Output the [X, Y] coordinate of the center of the cell containing the given text.  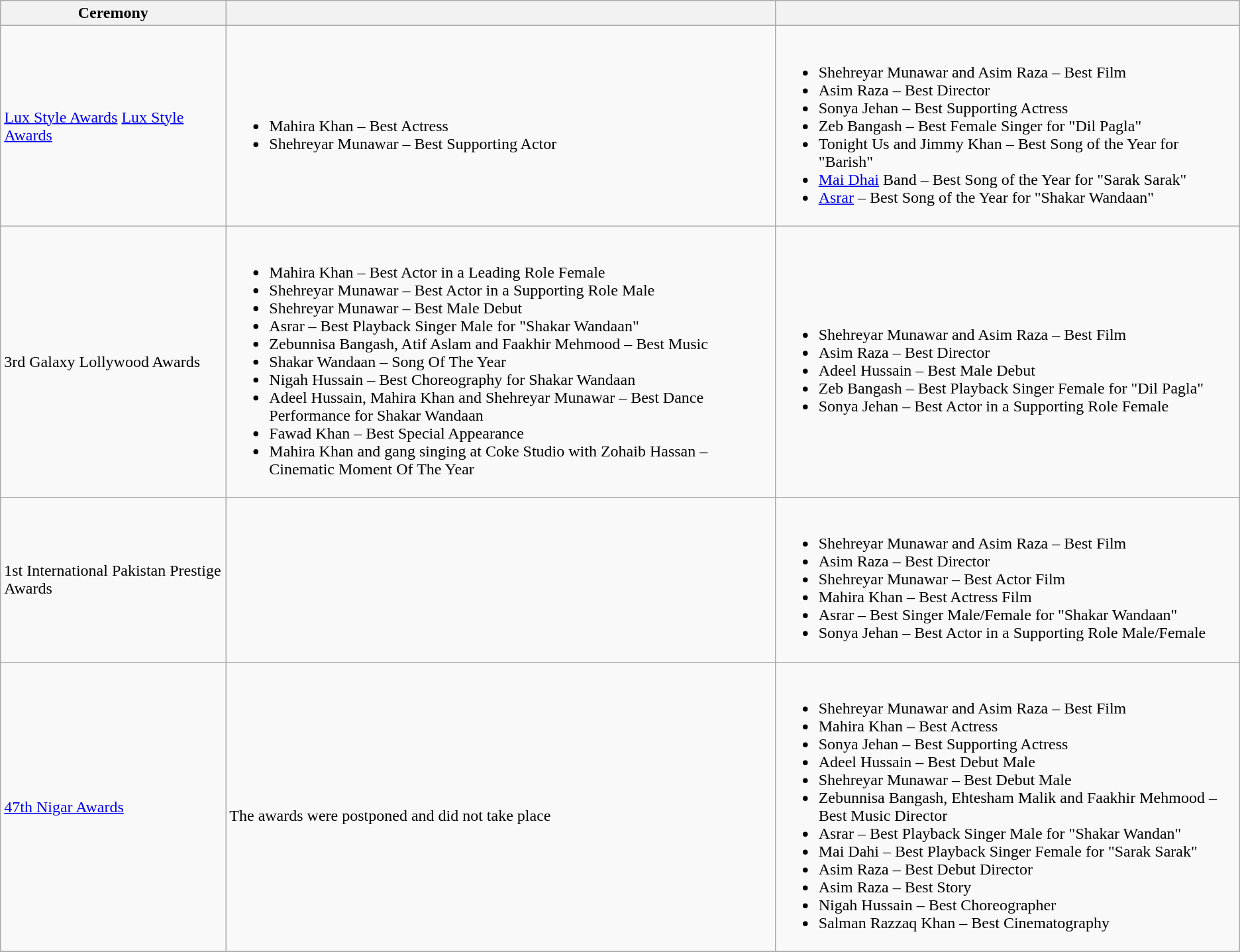
Mahira Khan – Best ActressShehreyar Munawar – Best Supporting Actor [501, 126]
Lux Style Awards Lux Style Awards [113, 126]
1st International Pakistan Prestige Awards [113, 580]
3rd Galaxy Lollywood Awards [113, 362]
The awards were postponed and did not take place [501, 807]
47th Nigar Awards [113, 807]
Ceremony [113, 13]
